Provide the (X, Y) coordinate of the cell's center where the given text is located.  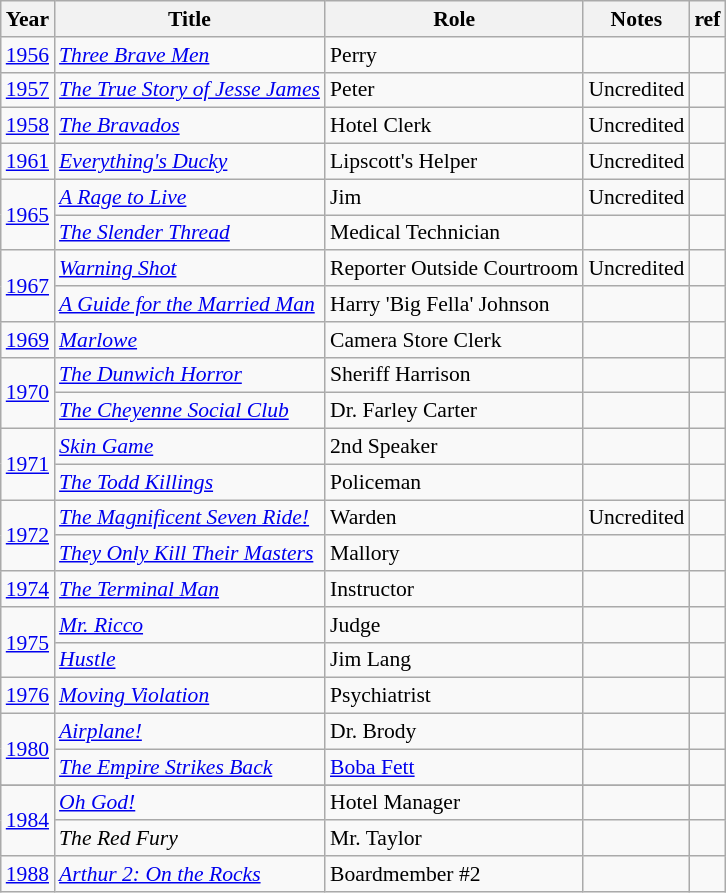
Warning Shot (190, 269)
1961 (28, 162)
Harry 'Big Fella' Johnson (454, 304)
Jim Lang (454, 660)
Arthur 2: On the Rocks (190, 874)
Skin Game (190, 447)
The Red Fury (190, 839)
A Guide for the Married Man (190, 304)
Medical Technician (454, 233)
The Todd Killings (190, 482)
Psychiatrist (454, 696)
The True Story of Jesse James (190, 90)
1976 (28, 696)
1971 (28, 464)
Marlowe (190, 340)
Mallory (454, 554)
1969 (28, 340)
The Bravados (190, 126)
1967 (28, 286)
Year (28, 19)
Sheriff Harrison (454, 375)
ref (707, 19)
Peter (454, 90)
1984 (28, 820)
Instructor (454, 589)
1972 (28, 536)
Mr. Taylor (454, 839)
A Rage to Live (190, 197)
The Slender Thread (190, 233)
1958 (28, 126)
They Only Kill Their Masters (190, 554)
The Empire Strikes Back (190, 767)
1970 (28, 392)
Everything's Ducky (190, 162)
1965 (28, 214)
Dr. Farley Carter (454, 411)
Dr. Brody (454, 732)
Reporter Outside Courtroom (454, 269)
Oh God! (190, 803)
Moving Violation (190, 696)
Boba Fett (454, 767)
Airplane! (190, 732)
Warden (454, 518)
1957 (28, 90)
1974 (28, 589)
Camera Store Clerk (454, 340)
The Dunwich Horror (190, 375)
2nd Speaker (454, 447)
1988 (28, 874)
Hustle (190, 660)
Lipscott's Helper (454, 162)
Hotel Clerk (454, 126)
Perry (454, 55)
Policeman (454, 482)
Notes (636, 19)
1980 (28, 750)
Boardmember #2 (454, 874)
Mr. Ricco (190, 625)
1975 (28, 642)
Hotel Manager (454, 803)
Judge (454, 625)
Jim (454, 197)
1956 (28, 55)
The Cheyenne Social Club (190, 411)
Role (454, 19)
The Magnificent Seven Ride! (190, 518)
Three Brave Men (190, 55)
Title (190, 19)
The Terminal Man (190, 589)
